Determine the [x, y] coordinate at the center of the cell enclosing the given text.  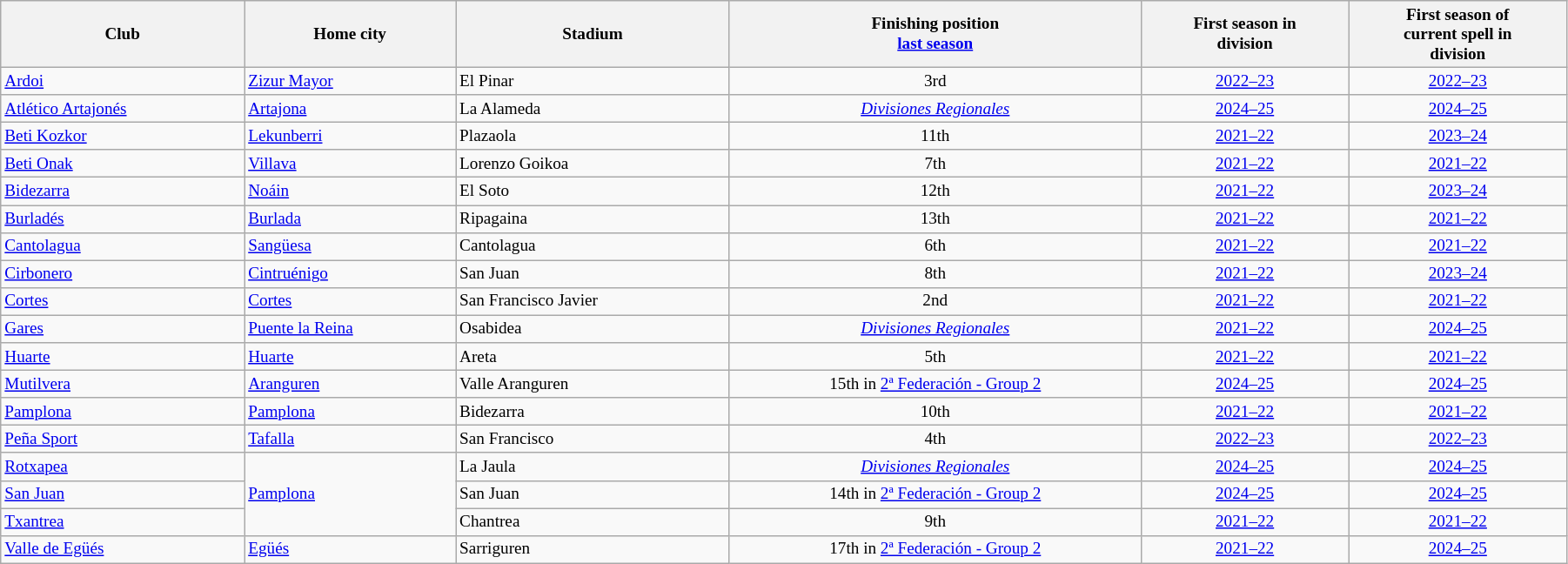
Beti Kozkor [123, 136]
Sangüesa [350, 246]
San Francisco Javier [593, 301]
12th [935, 191]
Zizur Mayor [350, 81]
10th [935, 412]
Ardoi [123, 81]
Valle Aranguren [593, 384]
13th [935, 218]
Chantrea [593, 521]
Burladés [123, 218]
Valle de Egüés [123, 549]
3rd [935, 81]
La Jaula [593, 467]
Ripagaina [593, 218]
8th [935, 274]
Finishing positionlast season [935, 35]
Osabidea [593, 329]
17th in 2ª Federación - Group 2 [935, 549]
Lekunberri [350, 136]
9th [935, 521]
Lorenzo Goikoa [593, 164]
6th [935, 246]
Villava [350, 164]
4th [935, 440]
Home city [350, 35]
Peña Sport [123, 440]
Puente la Reina [350, 329]
Txantrea [123, 521]
Beti Onak [123, 164]
Areta [593, 357]
Mutilvera [123, 384]
First season indivision [1244, 35]
2nd [935, 301]
7th [935, 164]
Noáin [350, 191]
Rotxapea [123, 467]
Aranguren [350, 384]
Atlético Artajonés [123, 109]
Tafalla [350, 440]
Sarriguren [593, 549]
Egüés [350, 549]
El Pinar [593, 81]
Cirbonero [123, 274]
Plazaola [593, 136]
Cintruénigo [350, 274]
5th [935, 357]
San Francisco [593, 440]
Gares [123, 329]
15th in 2ª Federación - Group 2 [935, 384]
El Soto [593, 191]
Artajona [350, 109]
11th [935, 136]
Burlada [350, 218]
First season ofcurrent spell in division [1457, 35]
La Alameda [593, 109]
14th in 2ª Federación - Group 2 [935, 494]
Club [123, 35]
Stadium [593, 35]
